Determine the (x, y) coordinate at the center of the cell enclosing the given text.  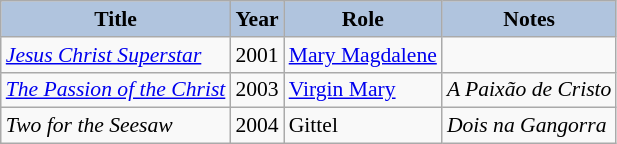
Gittel (363, 126)
Title (116, 19)
2003 (256, 90)
Year (256, 19)
Mary Magdalene (363, 55)
Two for the Seesaw (116, 126)
Jesus Christ Superstar (116, 55)
A Paixão de Cristo (530, 90)
Dois na Gangorra (530, 126)
Role (363, 19)
Virgin Mary (363, 90)
2004 (256, 126)
2001 (256, 55)
The Passion of the Christ (116, 90)
Notes (530, 19)
